Find where the given text appears and provide that cell's center as (x, y) coordinate. 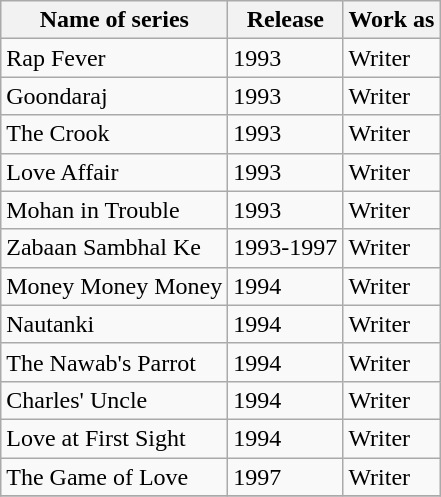
Money Money Money (114, 286)
Goondaraj (114, 96)
The Nawab's Parrot (114, 362)
Name of series (114, 20)
Love Affair (114, 172)
Release (286, 20)
Love at First Sight (114, 438)
Nautanki (114, 324)
Charles' Uncle (114, 400)
Zabaan Sambhal Ke (114, 248)
The Crook (114, 134)
Mohan in Trouble (114, 210)
1997 (286, 477)
1993-1997 (286, 248)
Rap Fever (114, 58)
Work as (392, 20)
The Game of Love (114, 477)
